Detect which cell encompasses the target text, then output its (x, y) center coordinate. 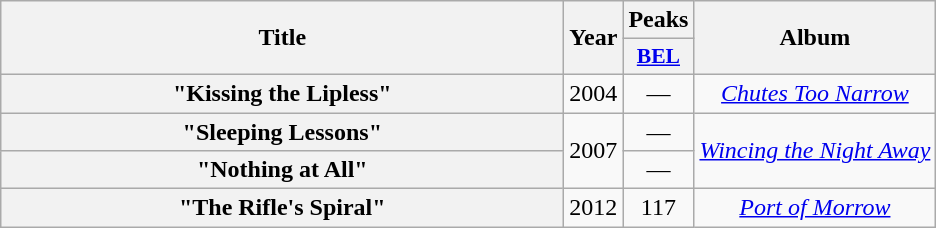
2007 (594, 150)
2012 (594, 208)
Year (594, 38)
"Kissing the Lipless" (282, 93)
Album (815, 38)
"Nothing at All" (282, 170)
Chutes Too Narrow (815, 93)
Port of Morrow (815, 208)
Title (282, 38)
BEL (658, 57)
Peaks (658, 20)
"Sleeping Lessons" (282, 131)
2004 (594, 93)
"The Rifle's Spiral" (282, 208)
117 (658, 208)
Wincing the Night Away (815, 150)
